Pinpoint the cell where the given text exists, returning its [X, Y] midpoint coordinate. 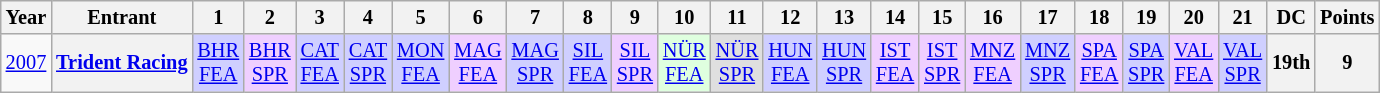
ISTSPR [942, 63]
17 [1048, 17]
10 [684, 17]
VALSPR [1242, 63]
21 [1242, 17]
16 [992, 17]
MAGSPR [536, 63]
MAGFEA [478, 63]
19th [1291, 63]
HUNSPR [844, 63]
12 [790, 17]
5 [420, 17]
Points [1347, 17]
2007 [26, 63]
MNZFEA [992, 63]
19 [1146, 17]
1 [218, 17]
SPASPR [1146, 63]
CATSPR [368, 63]
3 [320, 17]
CATFEA [320, 63]
13 [844, 17]
MONFEA [420, 63]
6 [478, 17]
15 [942, 17]
BHRFEA [218, 63]
Entrant [122, 17]
ISTFEA [895, 63]
Trident Racing [122, 63]
2 [270, 17]
SPAFEA [1099, 63]
NÜRFEA [684, 63]
18 [1099, 17]
HUNFEA [790, 63]
DC [1291, 17]
MNZSPR [1048, 63]
SILFEA [588, 63]
8 [588, 17]
SILSPR [635, 63]
14 [895, 17]
VALFEA [1194, 63]
4 [368, 17]
20 [1194, 17]
11 [738, 17]
Year [26, 17]
BHRSPR [270, 63]
NÜRSPR [738, 63]
7 [536, 17]
